Provide the [x, y] coordinate of the cell's center where the given text is located.  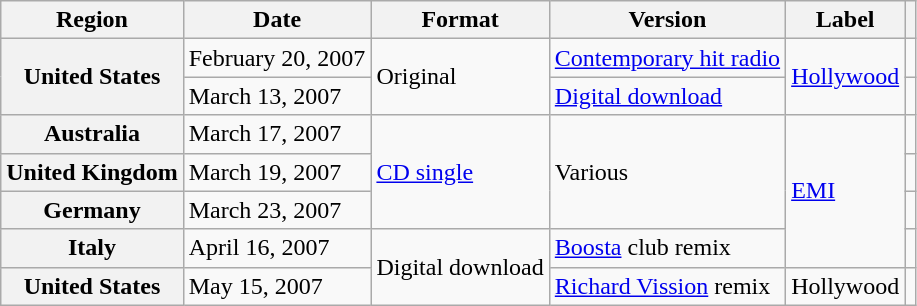
Label [846, 20]
Various [667, 172]
Format [460, 20]
April 16, 2007 [277, 248]
March 17, 2007 [277, 134]
Italy [92, 248]
CD single [460, 172]
March 19, 2007 [277, 172]
March 23, 2007 [277, 210]
Version [667, 20]
Date [277, 20]
EMI [846, 191]
Australia [92, 134]
Boosta club remix [667, 248]
United Kingdom [92, 172]
Germany [92, 210]
Region [92, 20]
May 15, 2007 [277, 286]
March 13, 2007 [277, 96]
Contemporary hit radio [667, 58]
Richard Vission remix [667, 286]
February 20, 2007 [277, 58]
Original [460, 77]
